Extract the (x, y) coordinate from the center of the cell holding the provided text.  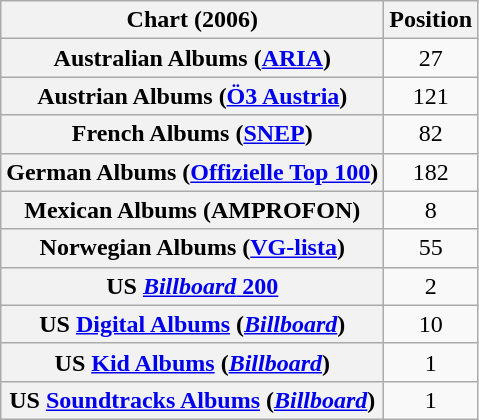
27 (431, 58)
Chart (2006) (192, 20)
Norwegian Albums (VG-lista) (192, 248)
Mexican Albums (AMPROFON) (192, 210)
German Albums (Offizielle Top 100) (192, 172)
121 (431, 96)
82 (431, 134)
Position (431, 20)
2 (431, 286)
French Albums (SNEP) (192, 134)
US Soundtracks Albums (Billboard) (192, 400)
8 (431, 210)
US Kid Albums (Billboard) (192, 362)
US Digital Albums (Billboard) (192, 324)
10 (431, 324)
182 (431, 172)
55 (431, 248)
US Billboard 200 (192, 286)
Australian Albums (ARIA) (192, 58)
Austrian Albums (Ö3 Austria) (192, 96)
